From the cell containing the given text, extract its center point as [x, y] coordinate. 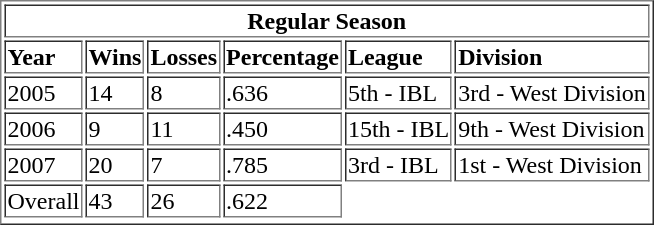
3rd - West Division [552, 92]
20 [114, 164]
2007 [43, 164]
Losses [184, 56]
1st - West Division [552, 164]
7 [184, 164]
.785 [282, 164]
11 [184, 128]
3rd - IBL [398, 164]
43 [114, 200]
League [398, 56]
2005 [43, 92]
.636 [282, 92]
Wins [114, 56]
Percentage [282, 56]
.450 [282, 128]
Division [552, 56]
Year [43, 56]
9 [114, 128]
Overall [43, 200]
5th - IBL [398, 92]
8 [184, 92]
14 [114, 92]
Regular Season [326, 20]
9th - West Division [552, 128]
15th - IBL [398, 128]
26 [184, 200]
.622 [282, 200]
2006 [43, 128]
